Locate the cell with the specified text and output its [x, y] center coordinate. 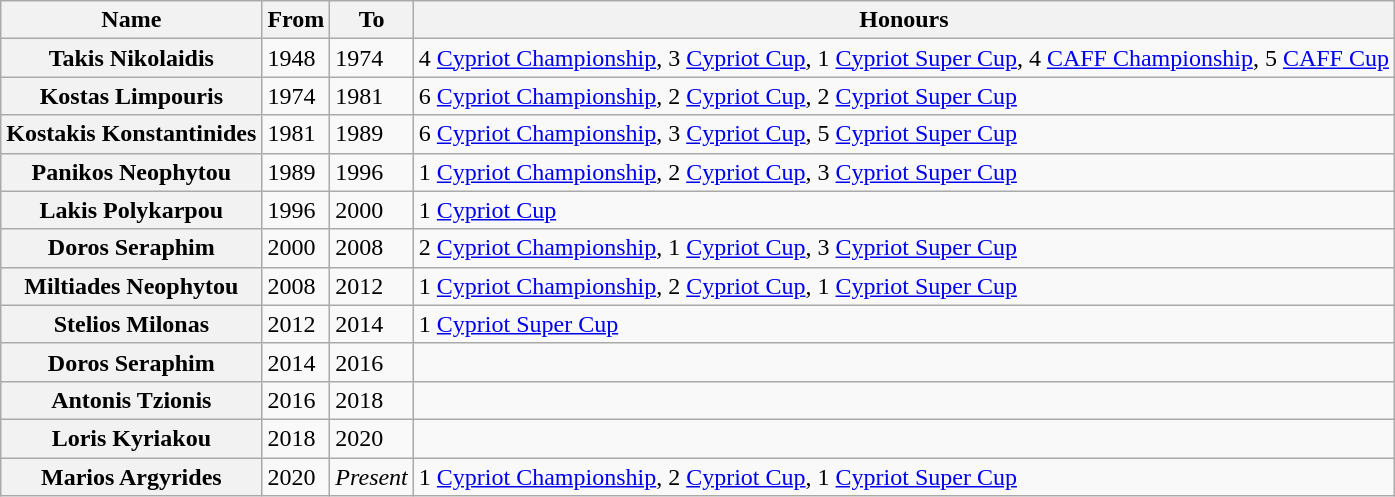
To [372, 20]
Panikos Neophytou [132, 172]
6 Cypriot Championship, 2 Cypriot Cup, 2 Cypriot Super Cup [904, 96]
4 Cypriot Championship, 3 Cypriot Cup, 1 Cypriot Super Cup, 4 CAFF Championship, 5 CAFF Cup [904, 58]
Marios Argyrides [132, 477]
Miltiades Neophytou [132, 286]
6 Cypriot Championship, 3 Cypriot Cup, 5 Cypriot Super Cup [904, 134]
1 Cypriot Championship, 2 Cypriot Cup, 3 Cypriot Super Cup [904, 172]
1 Cypriot Cup [904, 210]
Kostas Limpouris [132, 96]
Name [132, 20]
Antonis Tzionis [132, 400]
2 Cypriot Championship, 1 Cypriot Cup, 3 Cypriot Super Cup [904, 248]
Kostakis Konstantinides [132, 134]
Present [372, 477]
Lakis Polykarpou [132, 210]
1948 [296, 58]
Loris Kyriakou [132, 438]
1 Cypriot Super Cup [904, 324]
Stelios Milonas [132, 324]
From [296, 20]
Honours [904, 20]
Takis Nikolaidis [132, 58]
